Return (x, y) of the center of cell containing provided text 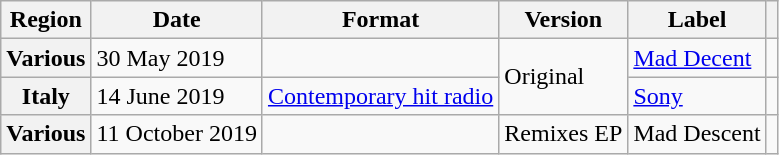
Mad Decent (697, 58)
Mad Descent (697, 134)
30 May 2019 (176, 58)
11 October 2019 (176, 134)
Italy (46, 96)
Format (380, 20)
14 June 2019 (176, 96)
Original (564, 77)
Label (697, 20)
Contemporary hit radio (380, 96)
Sony (697, 96)
Date (176, 20)
Remixes EP (564, 134)
Region (46, 20)
Version (564, 20)
